Return [x, y] of the center of cell containing provided text 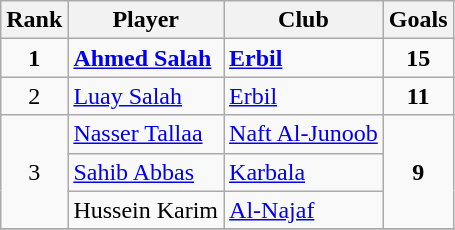
Rank [34, 20]
15 [418, 58]
2 [34, 96]
Ahmed Salah [146, 58]
Goals [418, 20]
Sahib Abbas [146, 172]
Nasser Tallaa [146, 134]
Karbala [304, 172]
Club [304, 20]
9 [418, 172]
Player [146, 20]
Hussein Karim [146, 210]
Naft Al-Junoob [304, 134]
Al-Najaf [304, 210]
3 [34, 172]
Luay Salah [146, 96]
11 [418, 96]
1 [34, 58]
